Search for the cell housing the specified text and yield its [X, Y] center coordinate. 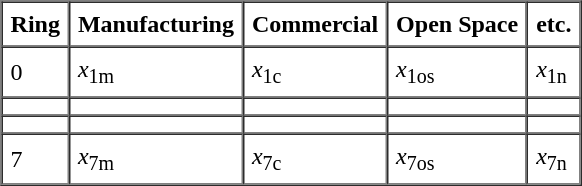
x7n [554, 160]
etc. [554, 24]
x7c [315, 160]
Manufacturing [156, 24]
0 [36, 72]
x1os [457, 72]
x1c [315, 72]
x1m [156, 72]
Ring [36, 24]
x7os [457, 160]
x7m [156, 160]
Commercial [315, 24]
7 [36, 160]
Open Space [457, 24]
x1n [554, 72]
